Provide the (x, y) coordinate of the cell's center where the given text is located.  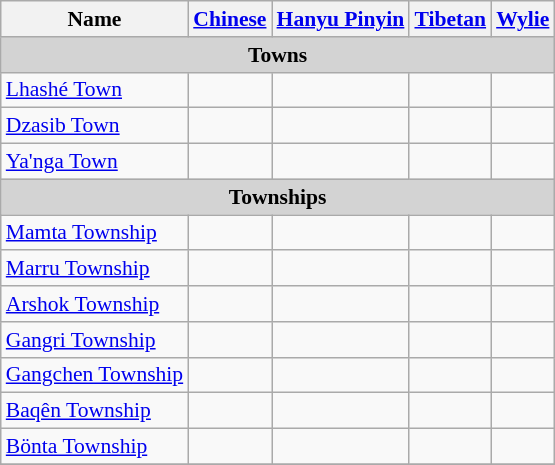
Arshok Township (94, 304)
Gangri Township (94, 340)
Bönta Township (94, 447)
Townships (278, 197)
Name (94, 19)
Ya'nga Town (94, 162)
Tibetan (450, 19)
Mamta Township (94, 233)
Hanyu Pinyin (341, 19)
Dzasib Town (94, 126)
Wylie (522, 19)
Gangchen Township (94, 375)
Baqên Township (94, 411)
Towns (278, 55)
Chinese (230, 19)
Marru Township (94, 269)
Lhashé Town (94, 90)
